Pinpoint the cell where the given text exists, returning its (X, Y) midpoint coordinate. 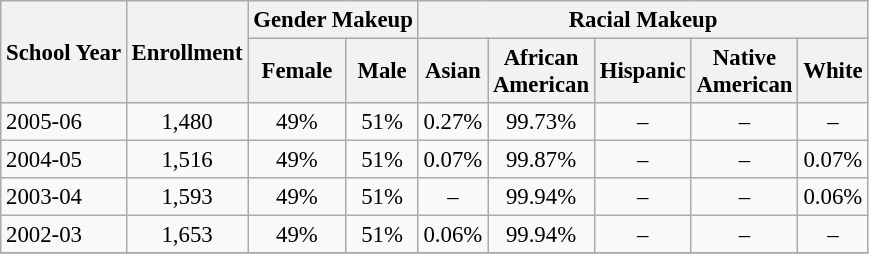
Gender Makeup (333, 20)
1,516 (187, 160)
Racial Makeup (643, 20)
2004-05 (64, 160)
2003-04 (64, 197)
Native American (744, 72)
African American (542, 72)
Male (382, 72)
2002-03 (64, 235)
1,480 (187, 122)
99.87% (542, 160)
1,653 (187, 235)
0.27% (452, 122)
Hispanic (642, 72)
School Year (64, 52)
Female (297, 72)
99.73% (542, 122)
Enrollment (187, 52)
2005-06 (64, 122)
White (833, 72)
Asian (452, 72)
1,593 (187, 197)
